Pinpoint the cell where the given text exists, returning its (X, Y) midpoint coordinate. 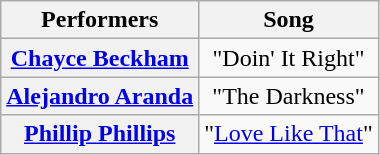
"Love Like That" (289, 134)
Alejandro Aranda (100, 96)
"Doin' It Right" (289, 58)
Performers (100, 20)
Phillip Phillips (100, 134)
Chayce Beckham (100, 58)
"The Darkness" (289, 96)
Song (289, 20)
